For the text-containing cell, return its midpoint in [X, Y] coordinate format. 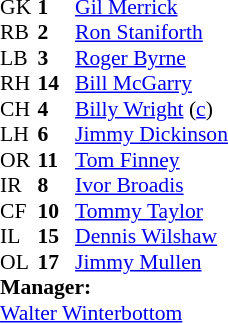
Ivor Broadis [152, 185]
LB [19, 58]
Roger Byrne [152, 58]
15 [57, 237]
Tommy Taylor [152, 211]
2 [57, 33]
OR [19, 160]
OL [19, 262]
RB [19, 33]
CH [19, 109]
8 [57, 185]
3 [57, 58]
IR [19, 185]
RH [19, 83]
4 [57, 109]
Bill McGarry [152, 83]
17 [57, 262]
CF [19, 211]
Billy Wright (c) [152, 109]
Dennis Wilshaw [152, 237]
Ron Staniforth [152, 33]
11 [57, 160]
10 [57, 211]
14 [57, 83]
Tom Finney [152, 160]
Jimmy Dickinson [152, 135]
IL [19, 237]
Jimmy Mullen [152, 262]
6 [57, 135]
Manager: [114, 287]
LH [19, 135]
